Determine the (X, Y) coordinate at the center of the cell enclosing the given text.  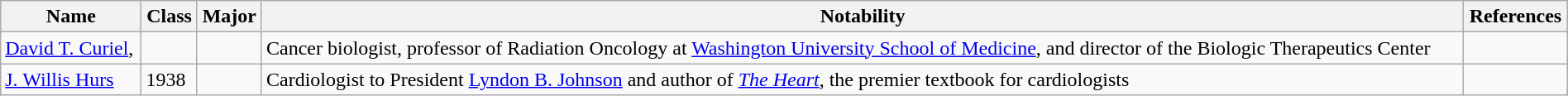
Major (229, 17)
J. Willis Hurs (71, 79)
References (1516, 17)
Notability (862, 17)
1938 (169, 79)
Cardiologist to President Lyndon B. Johnson and author of The Heart, the premier textbook for cardiologists (862, 79)
Cancer biologist, professor of Radiation Oncology at Washington University School of Medicine, and director of the Biologic Therapeutics Center (862, 48)
David T. Curiel, (71, 48)
Name (71, 17)
Class (169, 17)
